Provide the [x, y] coordinate of the cell's center where the given text is located.  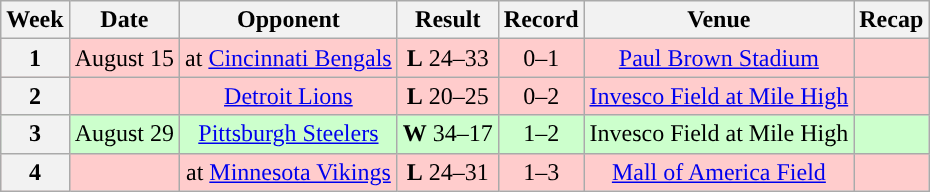
L 24–33 [448, 58]
0–2 [541, 96]
2 [35, 96]
0–1 [541, 58]
Opponent [289, 20]
Week [35, 20]
Pittsburgh Steelers [289, 134]
1 [35, 58]
August 29 [124, 134]
L 24–31 [448, 172]
Result [448, 20]
1–3 [541, 172]
W 34–17 [448, 134]
L 20–25 [448, 96]
Recap [892, 20]
at Minnesota Vikings [289, 172]
Paul Brown Stadium [719, 58]
August 15 [124, 58]
Venue [719, 20]
at Cincinnati Bengals [289, 58]
4 [35, 172]
Record [541, 20]
3 [35, 134]
Detroit Lions [289, 96]
Date [124, 20]
1–2 [541, 134]
Mall of America Field [719, 172]
